Return [x, y] of the center of cell containing provided text 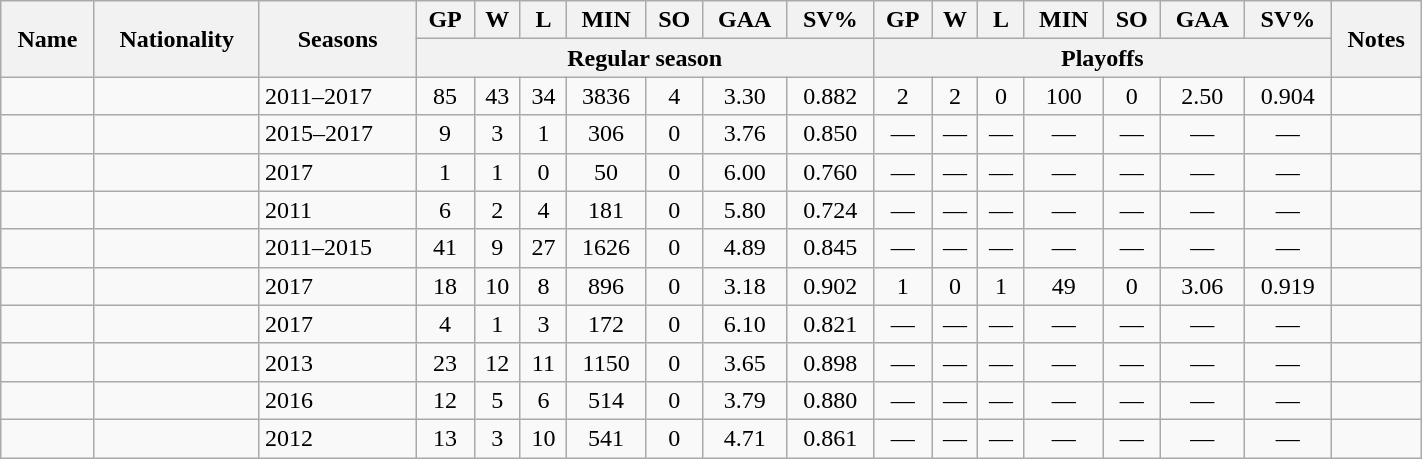
3.06 [1202, 286]
3.30 [744, 96]
Notes [1376, 39]
2012 [338, 438]
1626 [606, 248]
2015–2017 [338, 134]
0.724 [830, 210]
50 [606, 172]
0.904 [1288, 96]
41 [445, 248]
18 [445, 286]
11 [543, 362]
0.882 [830, 96]
100 [1064, 96]
0.850 [830, 134]
514 [606, 400]
0.902 [830, 286]
3.18 [744, 286]
2013 [338, 362]
2011–2015 [338, 248]
13 [445, 438]
172 [606, 324]
896 [606, 286]
3.65 [744, 362]
3.79 [744, 400]
0.880 [830, 400]
6.00 [744, 172]
3.76 [744, 134]
0.760 [830, 172]
2011 [338, 210]
Nationality [176, 39]
541 [606, 438]
0.861 [830, 438]
306 [606, 134]
8 [543, 286]
34 [543, 96]
181 [606, 210]
0.845 [830, 248]
6.10 [744, 324]
0.821 [830, 324]
4.71 [744, 438]
3836 [606, 96]
2011–2017 [338, 96]
Seasons [338, 39]
2016 [338, 400]
4.89 [744, 248]
1150 [606, 362]
85 [445, 96]
Playoffs [1103, 58]
0.919 [1288, 286]
23 [445, 362]
5.80 [744, 210]
49 [1064, 286]
0.898 [830, 362]
43 [497, 96]
Name [48, 39]
5 [497, 400]
27 [543, 248]
2.50 [1202, 96]
Regular season [645, 58]
